Identify which cell holds the provided text, then report its [X, Y] central coordinate. 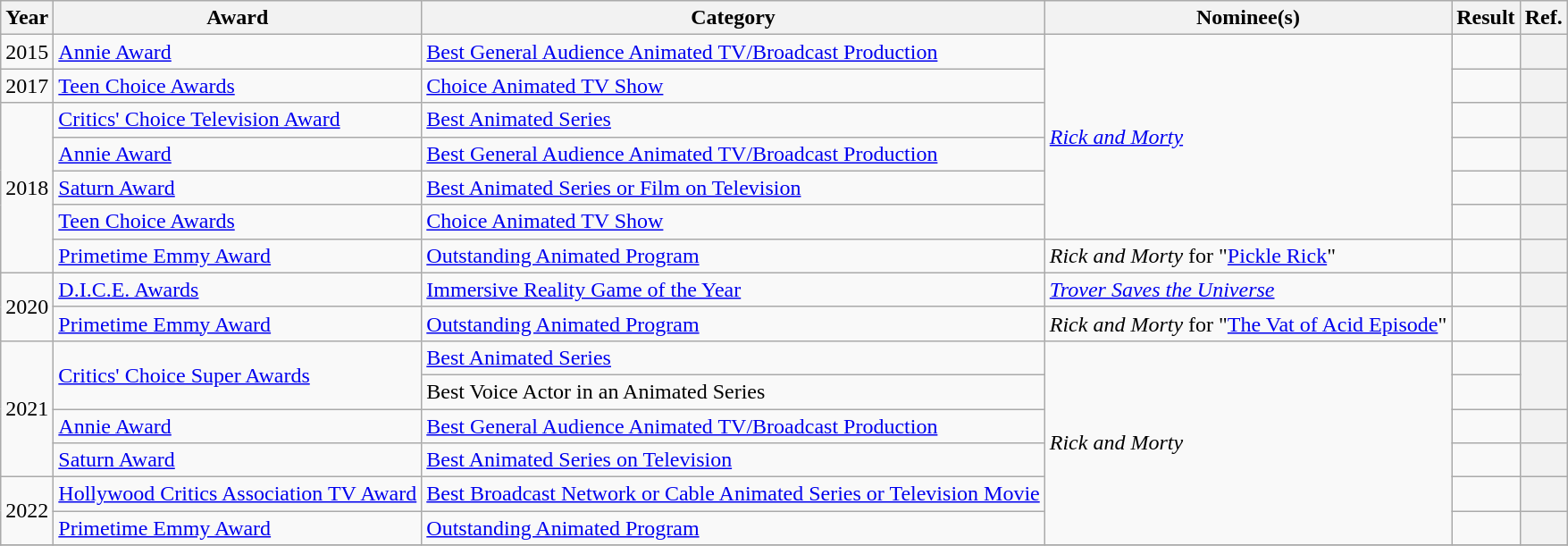
Rick and Morty for "Pickle Rick" [1247, 256]
Nominee(s) [1247, 18]
Result [1486, 18]
2018 [27, 188]
2017 [27, 86]
2022 [27, 511]
2021 [27, 408]
Best Broadcast Network or Cable Animated Series or Television Movie [733, 494]
Trover Saves the Universe [1247, 290]
Immersive Reality Game of the Year [733, 290]
Best Voice Actor in an Animated Series [733, 391]
Category [733, 18]
D.I.C.E. Awards [238, 290]
Year [27, 18]
Ref. [1544, 18]
Award [238, 18]
Rick and Morty for "The Vat of Acid Episode" [1247, 323]
2015 [27, 52]
2020 [27, 307]
Critics' Choice Super Awards [238, 374]
Best Animated Series or Film on Television [733, 188]
Best Animated Series on Television [733, 460]
Critics' Choice Television Award [238, 120]
Hollywood Critics Association TV Award [238, 494]
